Scan for the cell matching the given text and deliver its [X, Y] coordinate at center. 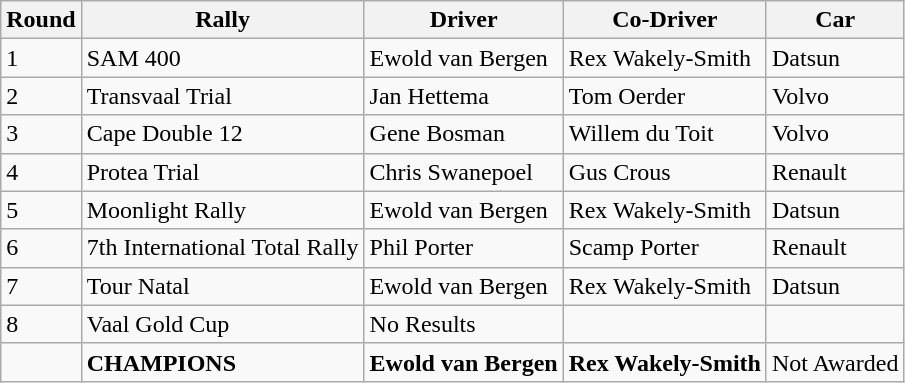
Phil Porter [464, 248]
Vaal Gold Cup [222, 324]
Co-Driver [664, 20]
Tom Oerder [664, 96]
3 [41, 134]
Protea Trial [222, 172]
CHAMPIONS [222, 362]
8 [41, 324]
Gene Bosman [464, 134]
Transvaal Trial [222, 96]
SAM 400 [222, 58]
Round [41, 20]
1 [41, 58]
No Results [464, 324]
Not Awarded [835, 362]
Chris Swanepoel [464, 172]
6 [41, 248]
4 [41, 172]
2 [41, 96]
Willem du Toit [664, 134]
Jan Hettema [464, 96]
7 [41, 286]
7th International Total Rally [222, 248]
5 [41, 210]
Driver [464, 20]
Tour Natal [222, 286]
Scamp Porter [664, 248]
Gus Crous [664, 172]
Rally [222, 20]
Car [835, 20]
Moonlight Rally [222, 210]
Cape Double 12 [222, 134]
